Capture the cell that displays the provided text and extract its [x, y] central coordinate. 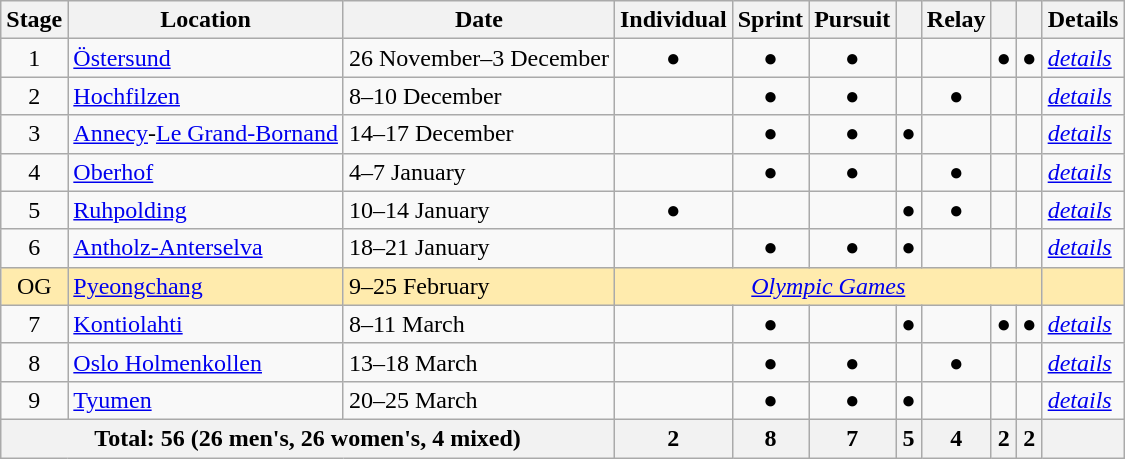
1 [34, 58]
9 [34, 400]
Pursuit [852, 20]
Kontiolahti [206, 324]
Annecy-Le Grand-Bornand [206, 134]
6 [34, 248]
8–10 December [478, 96]
Pyeongchang [206, 286]
Olympic Games [828, 286]
4–7 January [478, 172]
Östersund [206, 58]
9–25 February [478, 286]
Details [1083, 20]
26 November–3 December [478, 58]
3 [34, 134]
20–25 March [478, 400]
Sprint [770, 20]
Oslo Holmenkollen [206, 362]
14–17 December [478, 134]
Antholz-Anterselva [206, 248]
Stage [34, 20]
Hochfilzen [206, 96]
Total: 56 (26 men's, 26 women's, 4 mixed) [308, 438]
8–11 March [478, 324]
Tyumen [206, 400]
Oberhof [206, 172]
Date [478, 20]
Individual [673, 20]
Location [206, 20]
18–21 January [478, 248]
13–18 March [478, 362]
Relay [956, 20]
OG [34, 286]
10–14 January [478, 210]
Ruhpolding [206, 210]
